Pinpoint the cell where the given text exists, returning its [x, y] midpoint coordinate. 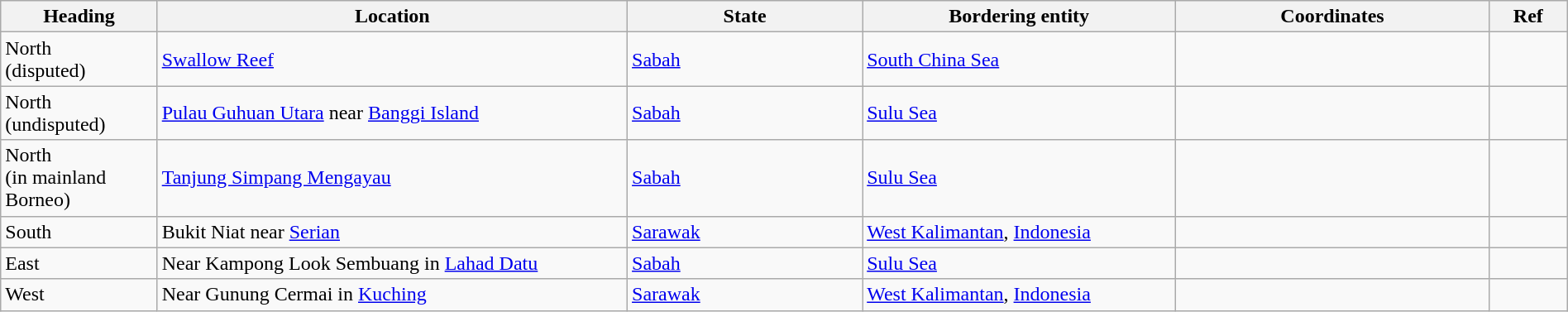
Near Gunung Cermai in Kuching [392, 295]
South [79, 232]
Near Kampong Look Sembuang in Lahad Datu [392, 263]
South China Sea [1019, 60]
Bukit Niat near Serian [392, 232]
Heading [79, 17]
Location [392, 17]
State [745, 17]
East [79, 263]
North (undisputed) [79, 113]
Swallow Reef [392, 60]
North (in mainland Borneo) [79, 178]
West [79, 295]
Coordinates [1333, 17]
North (disputed) [79, 60]
Pulau Guhuan Utara near Banggi Island [392, 113]
Bordering entity [1019, 17]
Tanjung Simpang Mengayau [392, 178]
Ref [1528, 17]
